Detect which cell encompasses the target text, then output its (X, Y) center coordinate. 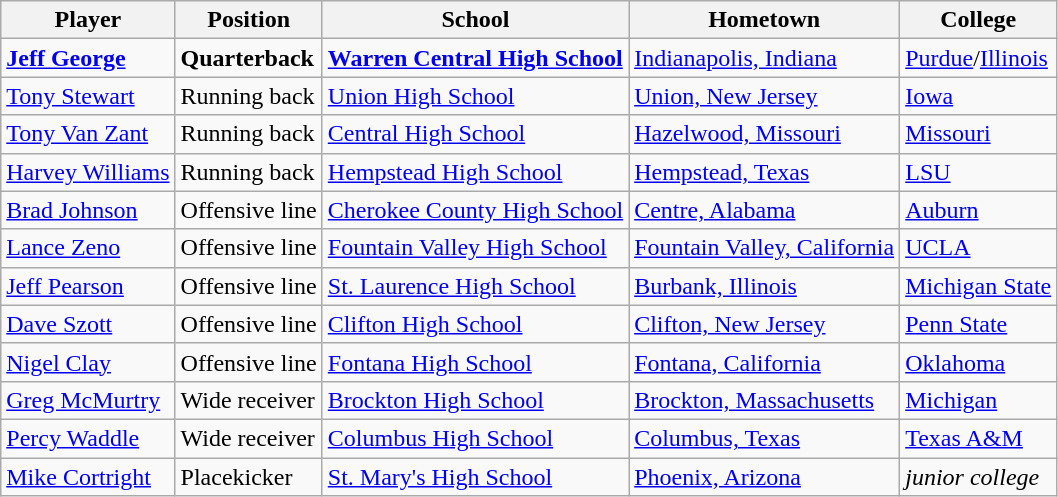
School (475, 20)
Centre, Alabama (764, 210)
Burbank, Illinois (764, 286)
Fontana High School (475, 362)
Tony Stewart (88, 96)
Union High School (475, 96)
Fountain Valley, California (764, 248)
Nigel Clay (88, 362)
Greg McMurtry (88, 400)
Player (88, 20)
Central High School (475, 134)
Union, New Jersey (764, 96)
Texas A&M (978, 438)
Brockton, Massachusetts (764, 400)
St. Mary's High School (475, 477)
Michigan (978, 400)
Fontana, California (764, 362)
UCLA (978, 248)
Cherokee County High School (475, 210)
Missouri (978, 134)
Purdue/Illinois (978, 58)
Brad Johnson (88, 210)
Hometown (764, 20)
Quarterback (248, 58)
Hempstead High School (475, 172)
junior college (978, 477)
Brockton High School (475, 400)
Columbus High School (475, 438)
Jeff Pearson (88, 286)
Phoenix, Arizona (764, 477)
St. Laurence High School (475, 286)
Jeff George (88, 58)
Auburn (978, 210)
Iowa (978, 96)
Lance Zeno (88, 248)
Tony Van Zant (88, 134)
Harvey Williams (88, 172)
Placekicker (248, 477)
College (978, 20)
Clifton High School (475, 324)
Warren Central High School (475, 58)
Oklahoma (978, 362)
Columbus, Texas (764, 438)
Penn State (978, 324)
Fountain Valley High School (475, 248)
Position (248, 20)
Hazelwood, Missouri (764, 134)
Michigan State (978, 286)
Dave Szott (88, 324)
LSU (978, 172)
Percy Waddle (88, 438)
Hempstead, Texas (764, 172)
Clifton, New Jersey (764, 324)
Mike Cortright (88, 477)
Indianapolis, Indiana (764, 58)
